Pinpoint the cell where the given text exists, returning its [X, Y] midpoint coordinate. 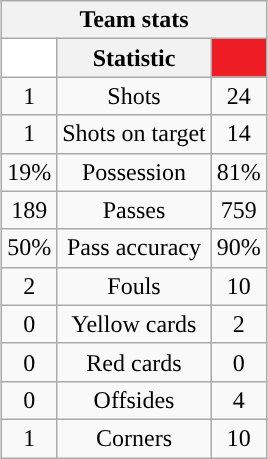
Fouls [134, 286]
Statistic [134, 58]
Shots on target [134, 134]
81% [238, 172]
Shots [134, 96]
Red cards [134, 362]
Possession [134, 172]
Yellow cards [134, 324]
Corners [134, 438]
50% [30, 248]
759 [238, 210]
Offsides [134, 400]
24 [238, 96]
14 [238, 134]
Pass accuracy [134, 248]
189 [30, 210]
19% [30, 172]
Team stats [134, 20]
90% [238, 248]
Passes [134, 210]
4 [238, 400]
